Pinpoint the cell where the given text exists, returning its (x, y) midpoint coordinate. 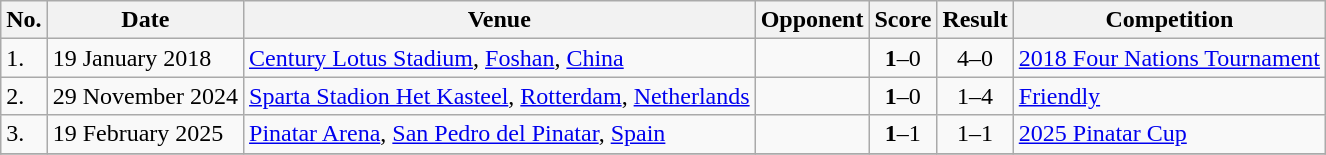
Date (145, 20)
Venue (500, 20)
2. (24, 96)
Friendly (1169, 96)
2025 Pinatar Cup (1169, 134)
19 January 2018 (145, 58)
Opponent (812, 20)
Competition (1169, 20)
29 November 2024 (145, 96)
Pinatar Arena, San Pedro del Pinatar, Spain (500, 134)
Score (903, 20)
No. (24, 20)
Sparta Stadion Het Kasteel, Rotterdam, Netherlands (500, 96)
2018 Four Nations Tournament (1169, 58)
1–4 (975, 96)
1. (24, 58)
Result (975, 20)
Century Lotus Stadium, Foshan, China (500, 58)
3. (24, 134)
19 February 2025 (145, 134)
4–0 (975, 58)
